Return [x, y] of the center of cell containing provided text 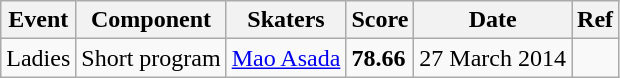
Mao Asada [286, 58]
Skaters [286, 20]
Component [151, 20]
Event [38, 20]
Ref [596, 20]
27 March 2014 [493, 58]
Score [380, 20]
78.66 [380, 58]
Date [493, 20]
Short program [151, 58]
Ladies [38, 58]
